From the cell containing the given text, extract its center point as [X, Y] coordinate. 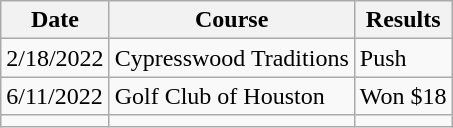
Push [403, 58]
Date [55, 20]
Course [232, 20]
2/18/2022 [55, 58]
Golf Club of Houston [232, 96]
6/11/2022 [55, 96]
Results [403, 20]
Cypresswood Traditions [232, 58]
Won $18 [403, 96]
